Search for the cell housing the specified text and yield its [X, Y] center coordinate. 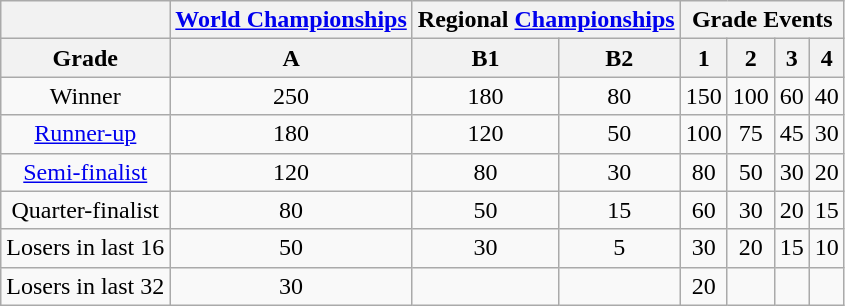
Grade Events [762, 20]
Regional Championships [546, 20]
B2 [620, 58]
A [291, 58]
40 [826, 96]
3 [792, 58]
75 [750, 134]
Runner-up [86, 134]
B1 [485, 58]
Losers in last 16 [86, 248]
45 [792, 134]
4 [826, 58]
2 [750, 58]
Losers in last 32 [86, 286]
World Championships [291, 20]
Grade [86, 58]
Quarter-finalist [86, 210]
1 [704, 58]
150 [704, 96]
Semi-finalist [86, 172]
Winner [86, 96]
10 [826, 248]
250 [291, 96]
5 [620, 248]
